Pinpoint the cell where the given text exists, returning its (x, y) midpoint coordinate. 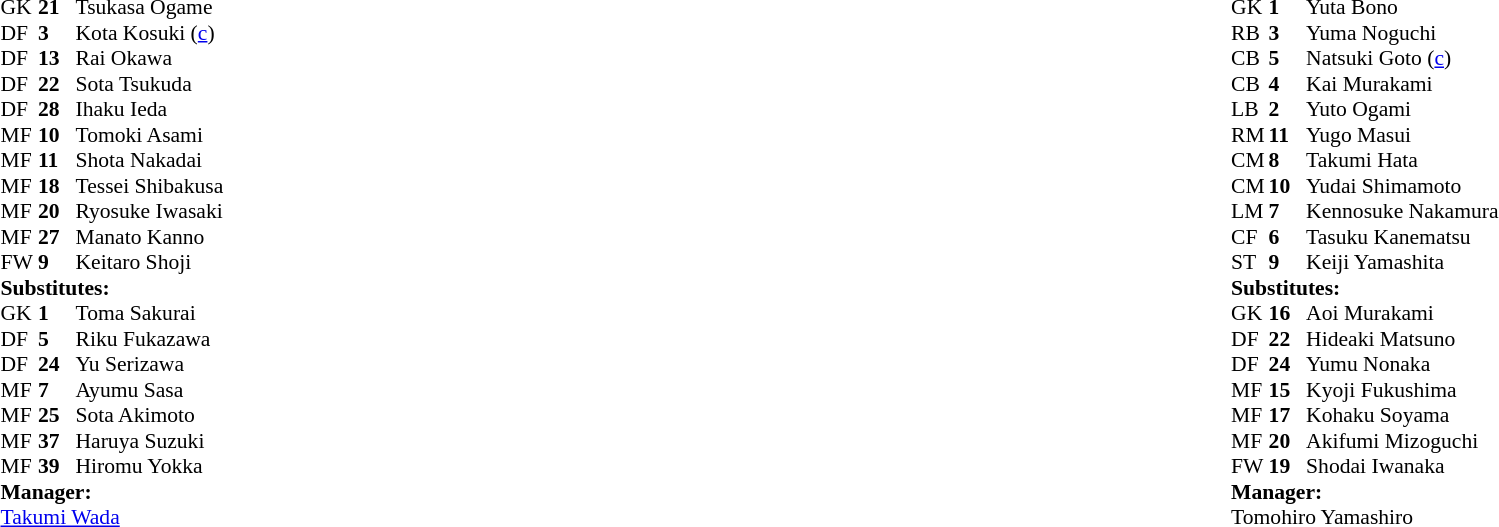
RB (1250, 33)
6 (1288, 237)
Haruya Suzuki (150, 441)
Ayumu Sasa (150, 390)
Keitaro Shoji (150, 263)
Tessei Shibakusa (150, 186)
Sota Tsukuda (150, 84)
13 (57, 59)
Tasuku Kanematsu (1402, 237)
Keiji Yamashita (1402, 263)
37 (57, 441)
Takumi Hata (1402, 161)
Hideaki Matsuno (1402, 339)
Shota Nakadai (150, 161)
Yuto Ogami (1402, 109)
Kai Murakami (1402, 84)
Tomoki Asami (150, 135)
Yuma Noguchi (1402, 33)
8 (1288, 161)
1 (57, 313)
Kennosuke Nakamura (1402, 211)
Yumu Nonaka (1402, 365)
15 (1288, 390)
25 (57, 415)
39 (57, 467)
Ryosuke Iwasaki (150, 211)
ST (1250, 263)
4 (1288, 84)
LB (1250, 109)
16 (1288, 313)
Kota Kosuki (c) (150, 33)
Akifumi Mizoguchi (1402, 441)
CF (1250, 237)
Shodai Iwanaka (1402, 467)
Ihaku Ieda (150, 109)
Kyoji Fukushima (1402, 390)
Manato Kanno (150, 237)
27 (57, 237)
18 (57, 186)
Yugo Masui (1402, 135)
17 (1288, 415)
Rai Okawa (150, 59)
Toma Sakurai (150, 313)
19 (1288, 467)
Sota Akimoto (150, 415)
Kohaku Soyama (1402, 415)
Riku Fukazawa (150, 339)
Natsuki Goto (c) (1402, 59)
Yudai Shimamoto (1402, 186)
28 (57, 109)
Hiromu Yokka (150, 467)
LM (1250, 211)
Yu Serizawa (150, 365)
Aoi Murakami (1402, 313)
RM (1250, 135)
2 (1288, 109)
